Identify which cell holds the provided text, then report its [X, Y] central coordinate. 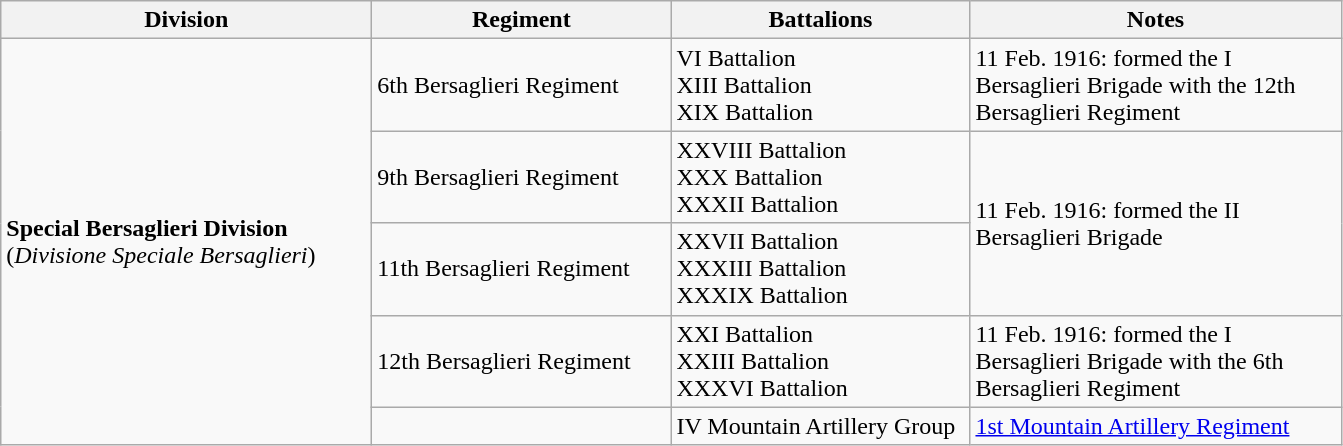
Division [186, 20]
XXVIII BattalionXXX BattalionXXXII Battalion [820, 177]
11 Feb. 1916: formed the I Bersaglieri Brigade with the 6th Bersaglieri Regiment [1156, 361]
Special Bersaglieri Division(Divisione Speciale Bersaglieri) [186, 242]
11th Bersaglieri Regiment [522, 269]
Notes [1156, 20]
VI BattalionXIII BattalionXIX Battalion [820, 85]
6th Bersaglieri Regiment [522, 85]
1st Mountain Artillery Regiment [1156, 426]
IV Mountain Artillery Group [820, 426]
11 Feb. 1916: formed the II Bersaglieri Brigade [1156, 223]
XXI BattalionXXIII BattalionXXXVI Battalion [820, 361]
XXVII BattalionXXXIII BattalionXXXIX Battalion [820, 269]
11 Feb. 1916: formed the I Bersaglieri Brigade with the 12th Bersaglieri Regiment [1156, 85]
Regiment [522, 20]
12th Bersaglieri Regiment [522, 361]
Battalions [820, 20]
9th Bersaglieri Regiment [522, 177]
